Detect which cell encompasses the target text, then output its [X, Y] center coordinate. 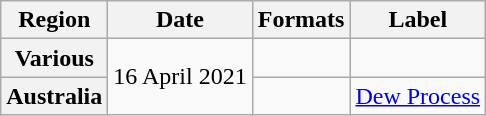
Region [54, 20]
16 April 2021 [180, 77]
Australia [54, 96]
Various [54, 58]
Label [418, 20]
Formats [301, 20]
Dew Process [418, 96]
Date [180, 20]
